Output the (X, Y) coordinate of the center of the cell containing the given text.  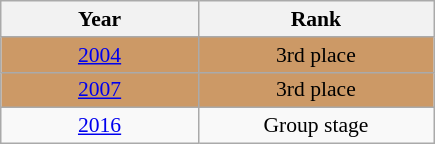
2004 (100, 55)
Group stage (316, 126)
Year (100, 19)
2016 (100, 126)
2007 (100, 90)
Rank (316, 19)
